From the cell containing the given text, extract its center point as [x, y] coordinate. 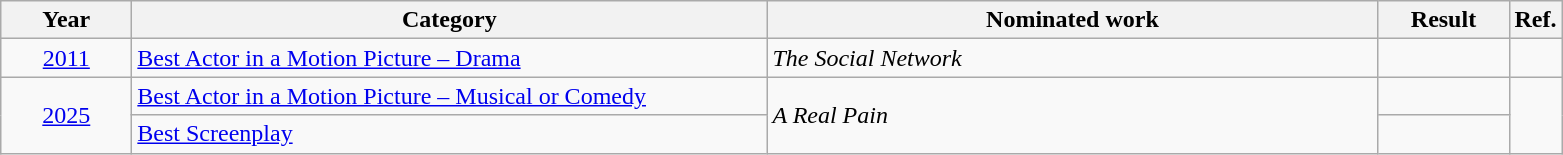
Result [1444, 20]
2025 [66, 115]
Ref. [1536, 20]
Category [450, 20]
Best Actor in a Motion Picture – Musical or Comedy [450, 96]
2011 [66, 58]
Best Actor in a Motion Picture – Drama [450, 58]
A Real Pain [1072, 115]
Nominated work [1072, 20]
Year [66, 20]
The Social Network [1072, 58]
Best Screenplay [450, 134]
